Locate the cell with the specified text and output its [x, y] center coordinate. 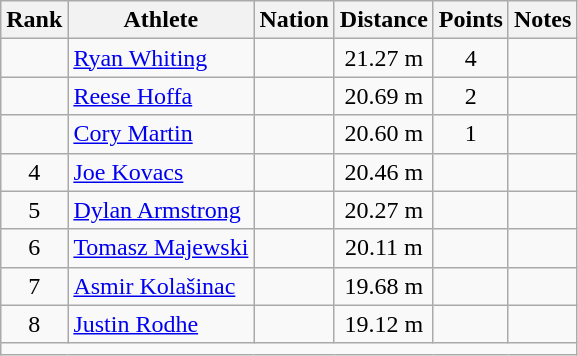
Dylan Armstrong [161, 210]
Joe Kovacs [161, 172]
Distance [384, 20]
6 [34, 248]
1 [470, 134]
20.60 m [384, 134]
21.27 m [384, 58]
Rank [34, 20]
7 [34, 286]
19.68 m [384, 286]
20.11 m [384, 248]
Reese Hoffa [161, 96]
Justin Rodhe [161, 324]
Cory Martin [161, 134]
Athlete [161, 20]
Nation [294, 20]
20.69 m [384, 96]
19.12 m [384, 324]
20.46 m [384, 172]
Points [470, 20]
20.27 m [384, 210]
Notes [542, 20]
Asmir Kolašinac [161, 286]
Tomasz Majewski [161, 248]
2 [470, 96]
8 [34, 324]
5 [34, 210]
Ryan Whiting [161, 58]
